Search for the cell housing the specified text and yield its (X, Y) center coordinate. 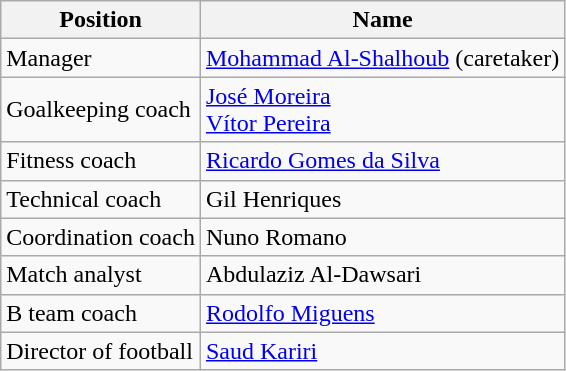
José Moreira Vítor Pereira (382, 110)
Abdulaziz Al-Dawsari (382, 275)
Name (382, 20)
Nuno Romano (382, 237)
Ricardo Gomes da Silva (382, 161)
Director of football (101, 351)
Goalkeeping coach (101, 110)
Saud Kariri (382, 351)
Gil Henriques (382, 199)
Fitness coach (101, 161)
B team coach (101, 313)
Mohammad Al-Shalhoub (caretaker) (382, 58)
Technical coach (101, 199)
Rodolfo Miguens (382, 313)
Coordination coach (101, 237)
Manager (101, 58)
Match analyst (101, 275)
Position (101, 20)
